Determine the [x, y] coordinate at the center of the cell enclosing the given text.  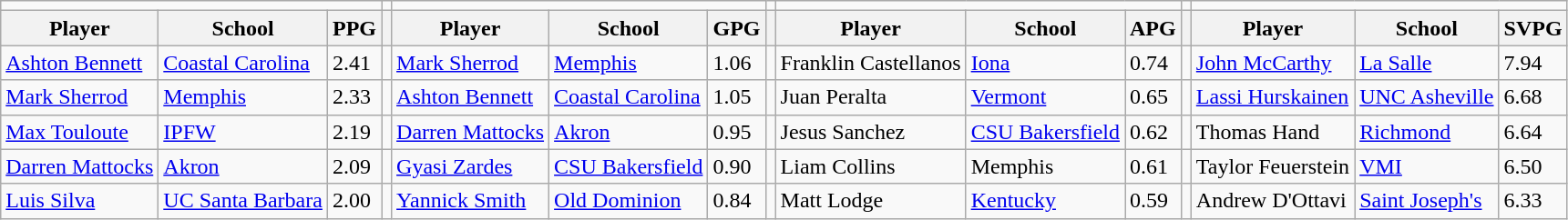
John McCarthy [1272, 63]
Andrew D'Ottavi [1272, 201]
Thomas Hand [1272, 132]
Liam Collins [871, 166]
6.50 [1532, 166]
2.19 [354, 132]
6.68 [1532, 97]
2.41 [354, 63]
UC Santa Barbara [243, 201]
IPFW [243, 132]
Max Touloute [80, 132]
0.74 [1153, 63]
0.62 [1153, 132]
Iona [1045, 63]
APG [1153, 28]
Old Dominion [629, 201]
Matt Lodge [871, 201]
Gyasi Zardes [470, 166]
0.61 [1153, 166]
2.00 [354, 201]
Kentucky [1045, 201]
Richmond [1427, 132]
0.59 [1153, 201]
Juan Peralta [871, 97]
VMI [1427, 166]
GPG [736, 28]
0.90 [736, 166]
Vermont [1045, 97]
Saint Joseph's [1427, 201]
0.95 [736, 132]
La Salle [1427, 63]
Lassi Hurskainen [1272, 97]
2.33 [354, 97]
Franklin Castellanos [871, 63]
Jesus Sanchez [871, 132]
PPG [354, 28]
Luis Silva [80, 201]
0.84 [736, 201]
Yannick Smith [470, 201]
7.94 [1532, 63]
UNC Asheville [1427, 97]
6.33 [1532, 201]
SVPG [1532, 28]
1.06 [736, 63]
1.05 [736, 97]
0.65 [1153, 97]
2.09 [354, 166]
6.64 [1532, 132]
Taylor Feuerstein [1272, 166]
